Find where the given text appears and provide that cell's center as [x, y] coordinate. 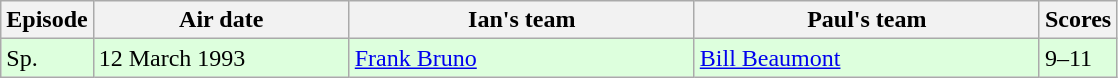
12 March 1993 [221, 58]
Air date [221, 20]
Scores [1078, 20]
Episode [47, 20]
Sp. [47, 58]
9–11 [1078, 58]
Ian's team [522, 20]
Paul's team [866, 20]
Frank Bruno [522, 58]
Bill Beaumont [866, 58]
